Determine the (X, Y) coordinate at the center of the cell enclosing the given text.  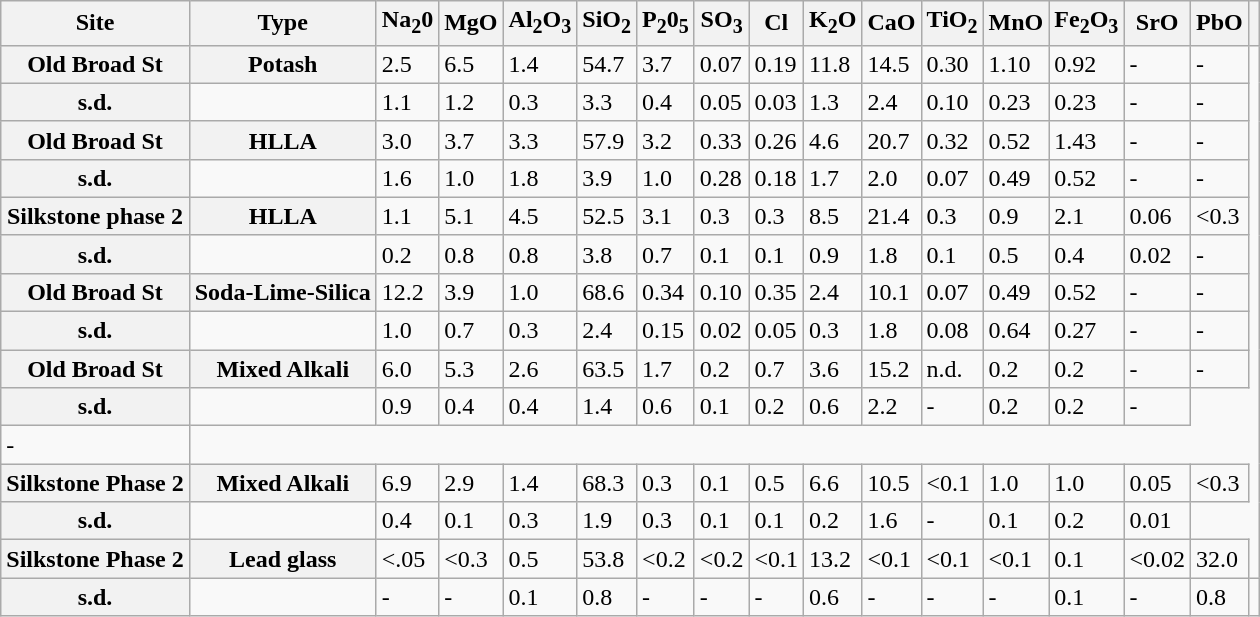
1.2 (471, 102)
PbO (1219, 23)
Site (95, 23)
68.6 (607, 292)
0.32 (952, 140)
1.10 (1016, 64)
8.5 (833, 216)
21.4 (892, 216)
SrO (1158, 23)
Na20 (407, 23)
52.5 (607, 216)
MgO (471, 23)
0.64 (1016, 331)
0.28 (722, 178)
MnO (1016, 23)
5.1 (471, 216)
Lead glass (282, 559)
0.27 (1086, 331)
20.7 (892, 140)
11.8 (833, 64)
4.6 (833, 140)
1.9 (607, 521)
TiO2 (952, 23)
53.8 (607, 559)
0.19 (776, 64)
63.5 (607, 369)
6.9 (407, 483)
0.03 (776, 102)
54.7 (607, 64)
10.1 (892, 292)
10.5 (892, 483)
6.6 (833, 483)
0.35 (776, 292)
12.2 (407, 292)
5.3 (471, 369)
6.0 (407, 369)
3.1 (666, 216)
57.9 (607, 140)
SO3 (722, 23)
0.08 (952, 331)
0.30 (952, 64)
3.2 (666, 140)
Cl (776, 23)
68.3 (607, 483)
Soda-Lime-Silica (282, 292)
K2O (833, 23)
n.d. (952, 369)
2.6 (540, 369)
6.5 (471, 64)
Type (282, 23)
0.33 (722, 140)
13.2 (833, 559)
CaO (892, 23)
SiO2 (607, 23)
0.18 (776, 178)
Potash (282, 64)
3.8 (607, 254)
Al2O3 (540, 23)
0.15 (666, 331)
<.05 (407, 559)
2.0 (892, 178)
2.9 (471, 483)
Silkstone phase 2 (95, 216)
3.0 (407, 140)
2.1 (1086, 216)
0.34 (666, 292)
2.5 (407, 64)
14.5 (892, 64)
3.6 (833, 369)
4.5 (540, 216)
15.2 (892, 369)
1.43 (1086, 140)
0.06 (1158, 216)
P205 (666, 23)
0.01 (1158, 521)
1.3 (833, 102)
Fe2O3 (1086, 23)
<0.02 (1158, 559)
0.26 (776, 140)
32.0 (1219, 559)
2.2 (892, 407)
0.92 (1086, 64)
